Extract the [X, Y] coordinate from the center of the cell holding the provided text.  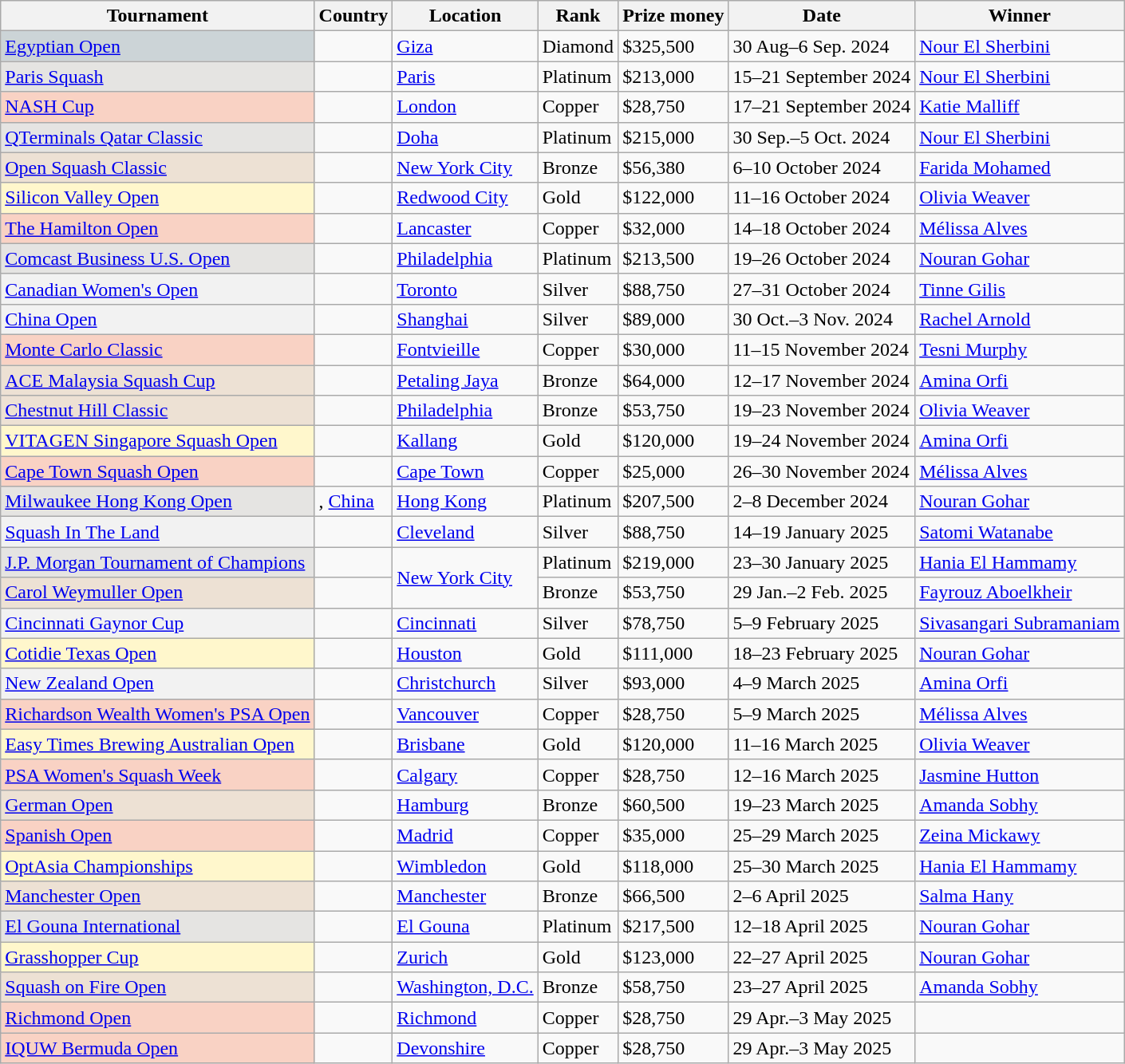
Toronto [465, 289]
Calgary [465, 774]
Cape Town [465, 471]
J.P. Morgan Tournament of Champions [158, 562]
14–19 January 2025 [822, 532]
El Gouna International [158, 927]
PSA Women's Squash Week [158, 774]
$32,000 [673, 228]
$111,000 [673, 653]
Fayrouz Aboelkheir [1020, 593]
Diamond [578, 46]
, China [353, 502]
$217,500 [673, 927]
30 Oct.–3 Nov. 2024 [822, 319]
Houston [465, 653]
$56,380 [673, 167]
Shanghai [465, 319]
Farida Mohamed [1020, 167]
China Open [158, 319]
$215,000 [673, 137]
Easy Times Brewing Australian Open [158, 744]
Cotidie Texas Open [158, 653]
12–16 March 2025 [822, 774]
Silicon Valley Open [158, 198]
El Gouna [465, 927]
18–23 February 2025 [822, 653]
15–21 September 2024 [822, 77]
Cape Town Squash Open [158, 471]
11–16 October 2024 [822, 198]
Chestnut Hill Classic [158, 411]
12–17 November 2024 [822, 380]
Giza [465, 46]
Doha [465, 137]
$35,000 [673, 835]
Petaling Jaya [465, 380]
ACE Malaysia Squash Cup [158, 380]
Satomi Watanabe [1020, 532]
Richmond Open [158, 1018]
German Open [158, 805]
Rank [578, 16]
Grasshopper Cup [158, 957]
Washington, D.C. [465, 987]
23–30 January 2025 [822, 562]
London [465, 107]
2–8 December 2024 [822, 502]
Vancouver [465, 714]
Brisbane [465, 744]
Milwaukee Hong Kong Open [158, 502]
Winner [1020, 16]
11–15 November 2024 [822, 349]
$78,750 [673, 623]
$325,500 [673, 46]
$25,000 [673, 471]
$64,000 [673, 380]
4–9 March 2025 [822, 684]
New Zealand Open [158, 684]
Cincinnati Gaynor Cup [158, 623]
$66,500 [673, 897]
$60,500 [673, 805]
Comcast Business U.S. Open [158, 258]
$213,500 [673, 258]
$30,000 [673, 349]
Location [465, 16]
30 Aug–6 Sep. 2024 [822, 46]
30 Sep.–5 Oct. 2024 [822, 137]
19–23 March 2025 [822, 805]
Katie Malliff [1020, 107]
12–18 April 2025 [822, 927]
27–31 October 2024 [822, 289]
Christchurch [465, 684]
$123,000 [673, 957]
5–9 March 2025 [822, 714]
QTerminals Qatar Classic [158, 137]
25–29 March 2025 [822, 835]
Tesni Murphy [1020, 349]
Hong Kong [465, 502]
Cincinnati [465, 623]
26–30 November 2024 [822, 471]
Egyptian Open [158, 46]
14–18 October 2024 [822, 228]
29 Jan.–2 Feb. 2025 [822, 593]
6–10 October 2024 [822, 167]
Country [353, 16]
Wimbledon [465, 865]
$89,000 [673, 319]
19–23 November 2024 [822, 411]
Canadian Women's Open [158, 289]
23–27 April 2025 [822, 987]
Squash In The Land [158, 532]
$122,000 [673, 198]
$219,000 [673, 562]
Madrid [465, 835]
Richardson Wealth Women's PSA Open [158, 714]
VITAGEN Singapore Squash Open [158, 441]
Redwood City [465, 198]
Carol Weymuller Open [158, 593]
$58,750 [673, 987]
Salma Hany [1020, 897]
Paris Squash [158, 77]
NASH Cup [158, 107]
$93,000 [673, 684]
5–9 February 2025 [822, 623]
Manchester [465, 897]
The Hamilton Open [158, 228]
Paris [465, 77]
Sivasangari Subramaniam [1020, 623]
Hamburg [465, 805]
Manchester Open [158, 897]
Rachel Arnold [1020, 319]
Tinne Gilis [1020, 289]
Fontvieille [465, 349]
$207,500 [673, 502]
Cleveland [465, 532]
Spanish Open [158, 835]
OptAsia Championships [158, 865]
Date [822, 16]
11–16 March 2025 [822, 744]
Jasmine Hutton [1020, 774]
$213,000 [673, 77]
Richmond [465, 1018]
Zeina Mickawy [1020, 835]
19–24 November 2024 [822, 441]
$118,000 [673, 865]
Zurich [465, 957]
IQUW Bermuda Open [158, 1048]
Kallang [465, 441]
Prize money [673, 16]
17–21 September 2024 [822, 107]
Tournament [158, 16]
2–6 April 2025 [822, 897]
Open Squash Classic [158, 167]
25–30 March 2025 [822, 865]
Devonshire [465, 1048]
Monte Carlo Classic [158, 349]
Squash on Fire Open [158, 987]
22–27 April 2025 [822, 957]
Lancaster [465, 228]
19–26 October 2024 [822, 258]
